Detect which cell encompasses the target text, then output its (x, y) center coordinate. 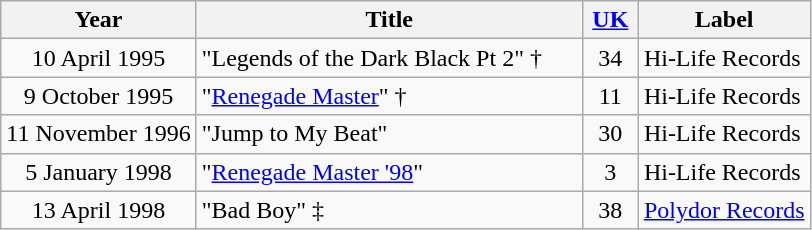
11 November 1996 (98, 134)
"Renegade Master" † (389, 96)
38 (610, 210)
9 October 1995 (98, 96)
"Jump to My Beat" (389, 134)
34 (610, 58)
"Renegade Master '98" (389, 172)
11 (610, 96)
13 April 1998 (98, 210)
10 April 1995 (98, 58)
3 (610, 172)
5 January 1998 (98, 172)
Title (389, 20)
UK (610, 20)
Label (724, 20)
Polydor Records (724, 210)
30 (610, 134)
Year (98, 20)
"Legends of the Dark Black Pt 2" † (389, 58)
"Bad Boy" ‡ (389, 210)
